From the cell containing the given text, extract its center point as (X, Y) coordinate. 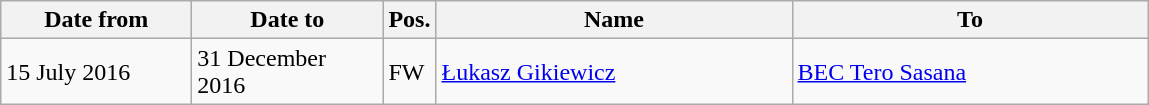
Name (614, 20)
BEC Tero Sasana (970, 72)
To (970, 20)
Date to (288, 20)
Date from (96, 20)
Pos. (410, 20)
Łukasz Gikiewicz (614, 72)
15 July 2016 (96, 72)
31 December 2016 (288, 72)
FW (410, 72)
